Locate the cell with the specified text and output its [x, y] center coordinate. 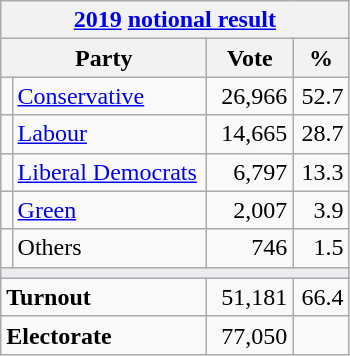
26,966 [250, 96]
66.4 [321, 297]
Turnout [104, 297]
14,665 [250, 134]
13.3 [321, 172]
28.7 [321, 134]
52.7 [321, 96]
3.9 [321, 210]
51,181 [250, 297]
Labour [110, 134]
Green [110, 210]
746 [250, 248]
6,797 [250, 172]
Party [104, 58]
1.5 [321, 248]
Liberal Democrats [110, 172]
2,007 [250, 210]
Electorate [104, 335]
% [321, 58]
Vote [250, 58]
2019 notional result [175, 20]
Others [110, 248]
Conservative [110, 96]
77,050 [250, 335]
